Detect which cell encompasses the target text, then output its [x, y] center coordinate. 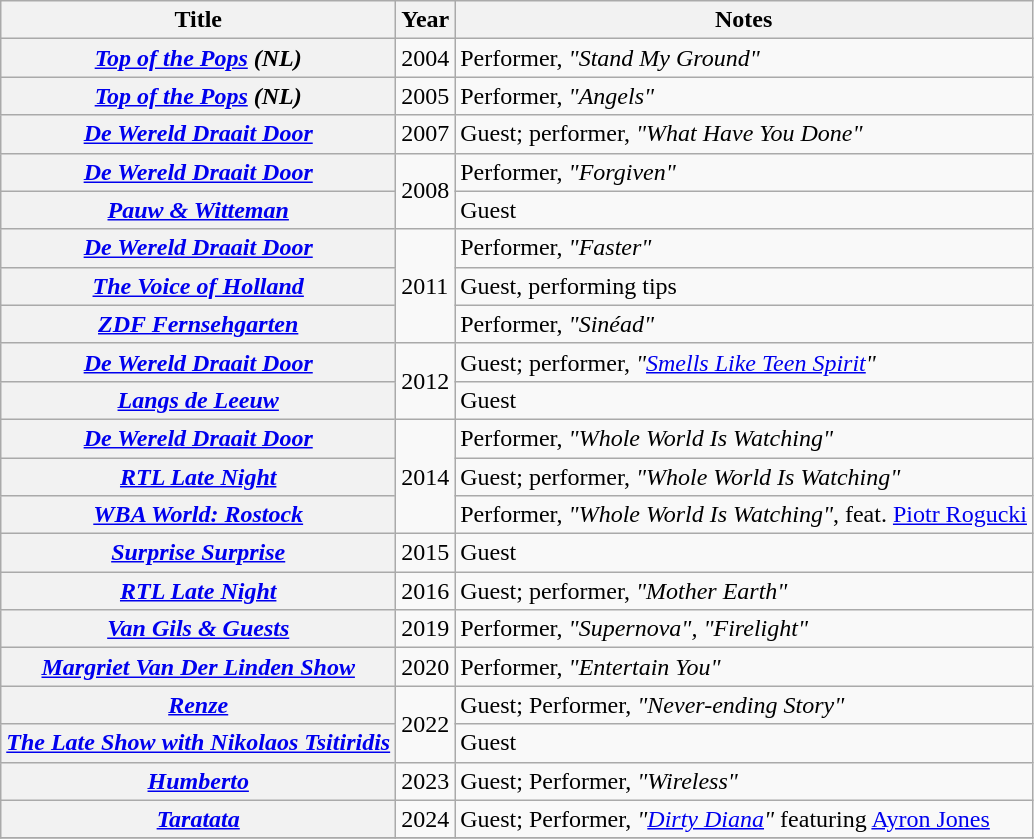
Guest, performing tips [744, 286]
Guest; performer, "Smells Like Teen Spirit" [744, 362]
Van Gils & Guests [198, 629]
Guest; Performer, "Never-ending Story" [744, 705]
2012 [426, 381]
Year [426, 20]
Performer, "Supernova", "Firelight" [744, 629]
2007 [426, 134]
Renze [198, 705]
2014 [426, 476]
Title [198, 20]
Guest; Performer, "Dirty Diana" featuring Ayron Jones [744, 819]
Notes [744, 20]
WBA World: Rostock [198, 515]
Performer, "Angels" [744, 96]
Performer, "Stand My Ground" [744, 58]
Guest; performer, "Whole World Is Watching" [744, 477]
The Late Show with Nikolaos Tsitiridis [198, 743]
2011 [426, 286]
Margriet Van Der Linden Show [198, 667]
2019 [426, 629]
2005 [426, 96]
2020 [426, 667]
Performer, "Sinéad" [744, 324]
The Voice of Holland [198, 286]
Guest; performer, "What Have You Done" [744, 134]
2022 [426, 724]
2004 [426, 58]
ZDF Fernsehgarten [198, 324]
Taratata [198, 819]
Humberto [198, 781]
2008 [426, 191]
2015 [426, 553]
Surprise Surprise [198, 553]
2016 [426, 591]
2024 [426, 819]
2023 [426, 781]
Langs de Leeuw [198, 400]
Pauw & Witteman [198, 210]
Performer, "Whole World Is Watching" [744, 438]
Performer, "Entertain You" [744, 667]
Guest; Performer, "Wireless" [744, 781]
Guest; performer, "Mother Earth" [744, 591]
Performer, "Forgiven" [744, 172]
Performer, "Faster" [744, 248]
Performer, "Whole World Is Watching", feat. Piotr Rogucki [744, 515]
